Detect which cell encompasses the target text, then output its (x, y) center coordinate. 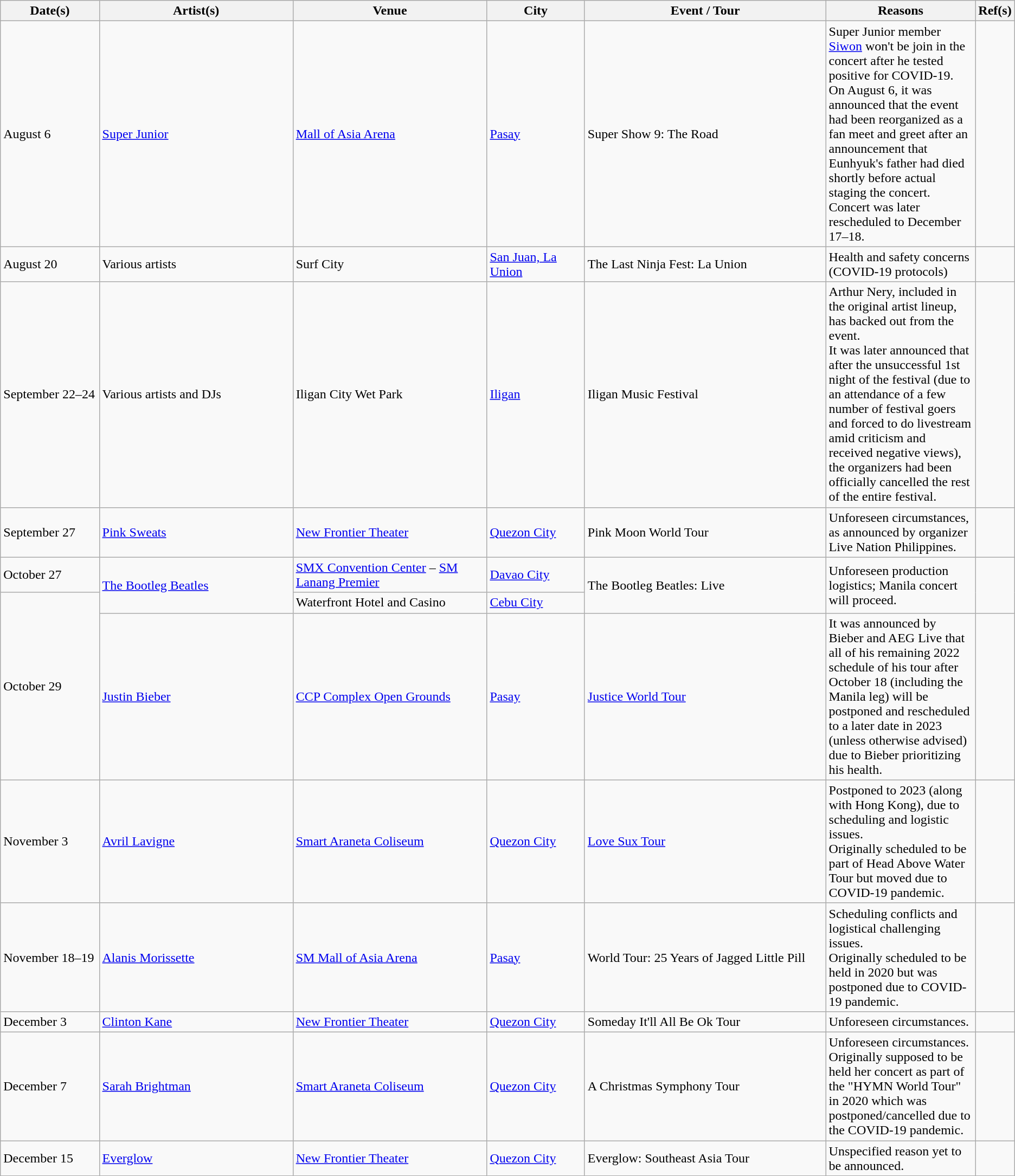
Everglow (196, 1158)
SMX Convention Center – SM Lanang Premier (390, 574)
Love Sux Tour (705, 841)
December 3 (50, 1022)
September 27 (50, 532)
Venue (390, 11)
Justin Bieber (196, 696)
Unforeseen circumstances. (901, 1022)
Mall of Asia Arena (390, 134)
November 3 (50, 841)
August 6 (50, 134)
Scheduling conflicts and logistical challenging issues.Originally scheduled to be held in 2020 but was postponed due to COVID-19 pandemic. (901, 957)
San Juan, La Union (536, 264)
Artist(s) (196, 11)
SM Mall of Asia Arena (390, 957)
Avril Lavigne (196, 841)
Cebu City (536, 603)
Iligan Music Festival (705, 395)
October 29 (50, 686)
Event / Tour (705, 11)
Sarah Brightman (196, 1086)
Date(s) (50, 11)
Justice World Tour (705, 696)
Super Junior (196, 134)
Iligan City Wet Park (390, 395)
December 15 (50, 1158)
CCP Complex Open Grounds (390, 696)
October 27 (50, 574)
Alanis Morissette (196, 957)
Clinton Kane (196, 1022)
Pink Moon World Tour (705, 532)
Iligan (536, 395)
Unforeseen circumstances, as announced by organizer Live Nation Philippines. (901, 532)
Reasons (901, 11)
November 18–19 (50, 957)
World Tour: 25 Years of Jagged Little Pill (705, 957)
December 7 (50, 1086)
Unforeseen production logistics; Manila concert will proceed. (901, 585)
Various artists (196, 264)
Health and safety concerns (COVID-19 protocols) (901, 264)
The Last Ninja Fest: La Union (705, 264)
Surf City (390, 264)
Unspecified reason yet to be announced. (901, 1158)
Super Show 9: The Road (705, 134)
A Christmas Symphony Tour (705, 1086)
August 20 (50, 264)
September 22–24 (50, 395)
Everglow: Southeast Asia Tour (705, 1158)
The Bootleg Beatles: Live (705, 585)
The Bootleg Beatles (196, 585)
Ref(s) (995, 11)
Various artists and DJs (196, 395)
Davao City (536, 574)
Someday It'll All Be Ok Tour (705, 1022)
Pink Sweats (196, 532)
City (536, 11)
Waterfront Hotel and Casino (390, 603)
